Scan for the cell matching the given text and deliver its (x, y) coordinate at center. 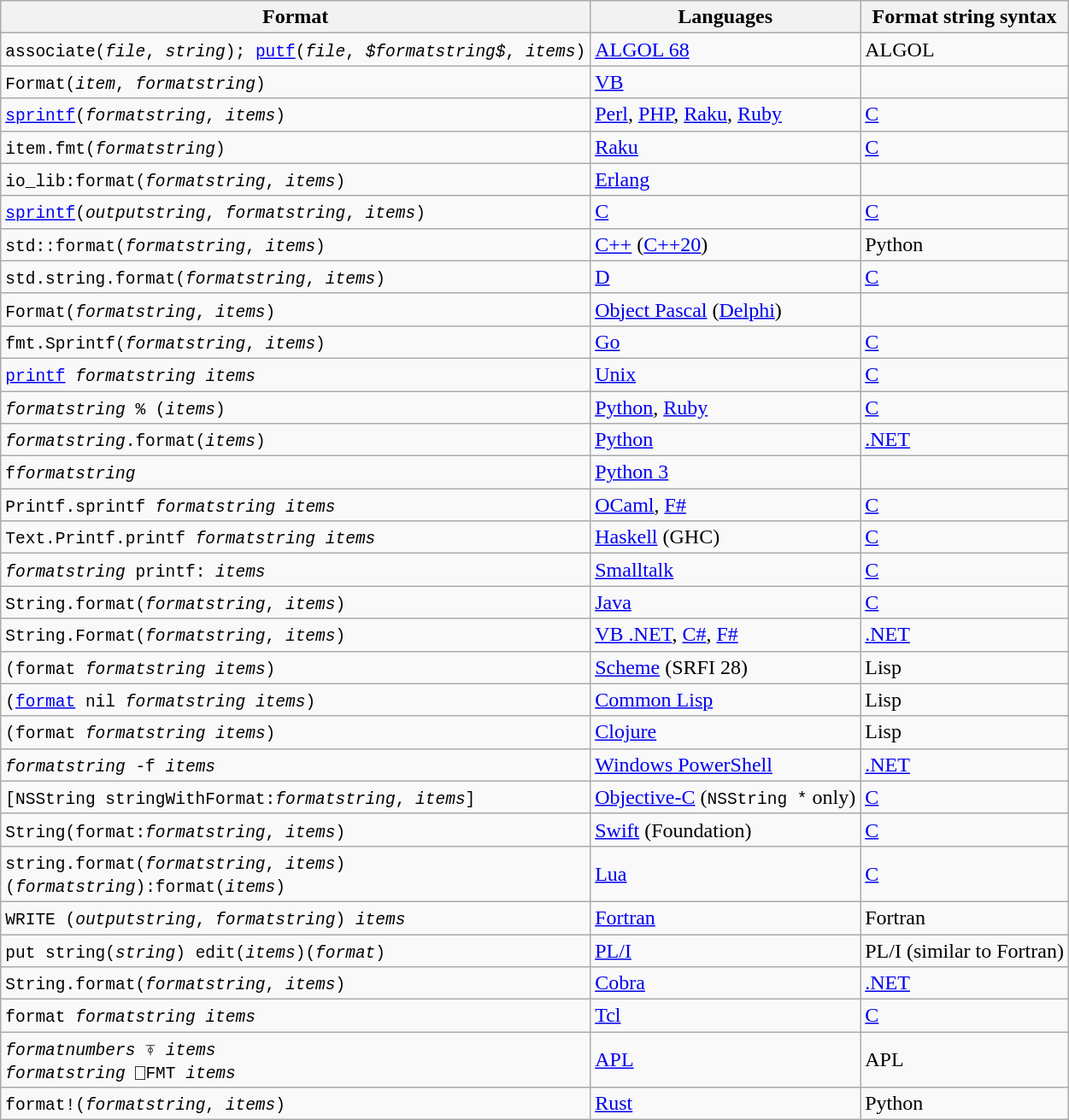
VB .NET, C#, F# (725, 635)
Clojure (725, 732)
associate(file, string); putf(file, $formatstring$, items) (296, 50)
Swift (Foundation) (725, 830)
Rust (725, 1104)
WRITE (outputstring, formatstring) items (296, 918)
printf formatstring items (296, 374)
std::format(formatstring, items) (296, 244)
Smalltalk (725, 570)
Lua (725, 873)
PL/I (similar to Fortran) (965, 951)
ALGOL 68 (725, 50)
Scheme (SRFI 28) (725, 667)
Common Lisp (725, 700)
ALGOL (965, 50)
sprintf(formatstring, items) (296, 114)
OCaml, F# (725, 505)
Windows PowerShell (725, 765)
Format string syntax (965, 17)
item.fmt(formatstring) (296, 147)
Cobra (725, 983)
formatnumbers ⍕ itemsformatstring ⎕FMT items (296, 1059)
D (725, 277)
string.format(formatstring, items)(formatstring):format(items) (296, 873)
Text.Printf.printf formatstring items (296, 537)
Python, Ruby (725, 408)
Object Pascal (Delphi) (725, 309)
formatstring.format(items) (296, 440)
[NSString stringWithFormat:formatstring, items] (296, 797)
Java (725, 602)
C++ (C++20) (725, 244)
Haskell (GHC) (725, 537)
Perl, PHP, Raku, Ruby (725, 114)
Erlang (725, 179)
Objective-C (NSString * only) (725, 797)
formatstring -f items (296, 765)
VB (725, 82)
io_lib:format(formatstring, items) (296, 179)
Python 3 (725, 472)
format!(formatstring, items) (296, 1104)
put string(string) edit(items)(format) (296, 951)
formatstring printf: items (296, 570)
Go (725, 342)
Printf.sprintf formatstring items (296, 505)
formatstring % (items) (296, 408)
Languages (725, 17)
Format(item, formatstring) (296, 82)
PL/I (725, 951)
sprintf(outputstring, formatstring, items) (296, 212)
Format(formatstring, items) (296, 309)
std.string.format(formatstring, items) (296, 277)
Unix (725, 374)
Raku (725, 147)
fmt.Sprintf(formatstring, items) (296, 342)
Format (296, 17)
String.Format(formatstring, items) (296, 635)
fformatstring (296, 472)
format formatstring items (296, 1016)
String(format:formatstring, items) (296, 830)
(format nil formatstring items) (296, 700)
Tcl (725, 1016)
